Find where the given text appears and provide that cell's center as [X, Y] coordinate. 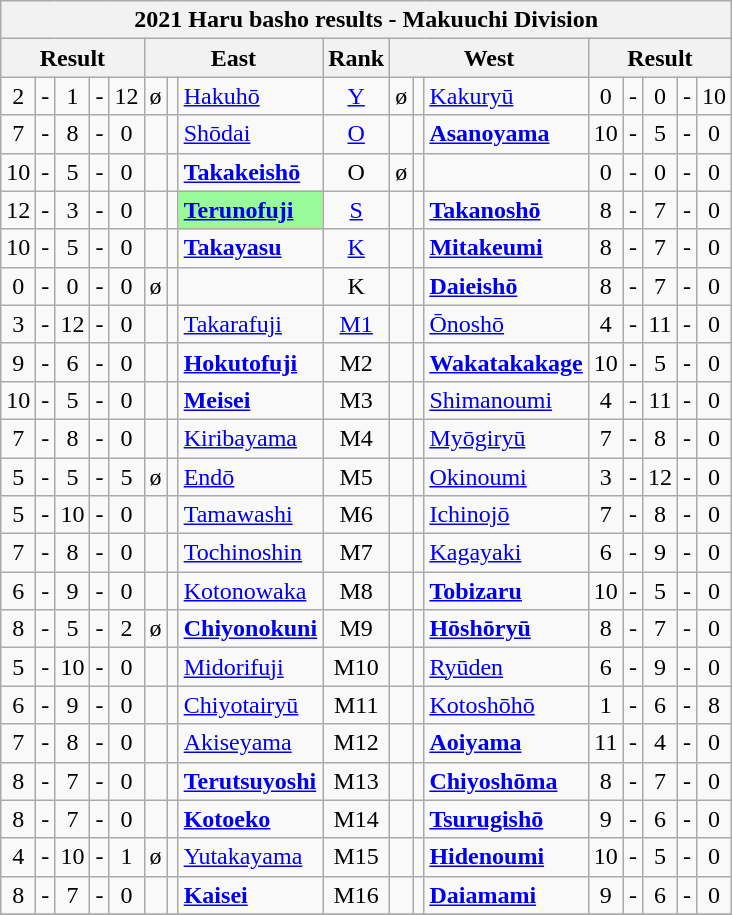
Meisei [250, 400]
Kakuryū [506, 96]
M4 [356, 438]
Hōshōryū [506, 629]
Mitakeumi [506, 248]
Asanoyama [506, 134]
Tsurugishō [506, 819]
M10 [356, 667]
Chiyonokuni [250, 629]
M16 [356, 895]
Tochinoshin [250, 553]
M5 [356, 477]
Rank [356, 58]
M6 [356, 515]
Akiseyama [250, 743]
Tobizaru [506, 591]
M1 [356, 324]
Wakatakakage [506, 362]
Kagayaki [506, 553]
2021 Haru basho results - Makuuchi Division [366, 20]
M3 [356, 400]
East [234, 58]
M9 [356, 629]
Daieishō [506, 286]
Tamawashi [250, 515]
Hokutofuji [250, 362]
Kotonowaka [250, 591]
Takarafuji [250, 324]
Terunofuji [250, 210]
M8 [356, 591]
Ōnoshō [506, 324]
M2 [356, 362]
M12 [356, 743]
Y [356, 96]
Aoiyama [506, 743]
Chiyoshōma [506, 781]
Shimanoumi [506, 400]
Ryūden [506, 667]
Okinoumi [506, 477]
Endō [250, 477]
West [490, 58]
Hakuhō [250, 96]
M13 [356, 781]
Takayasu [250, 248]
M15 [356, 857]
Midorifuji [250, 667]
M7 [356, 553]
Yutakayama [250, 857]
Takakeishō [250, 172]
Kotoeko [250, 819]
M11 [356, 705]
Myōgiryū [506, 438]
M14 [356, 819]
Shōdai [250, 134]
Terutsuyoshi [250, 781]
S [356, 210]
Kaisei [250, 895]
Ichinojō [506, 515]
Takanoshō [506, 210]
Kotoshōhō [506, 705]
Kiribayama [250, 438]
Chiyotairyū [250, 705]
Hidenoumi [506, 857]
Daiamami [506, 895]
